Search for the cell housing the specified text and yield its (X, Y) center coordinate. 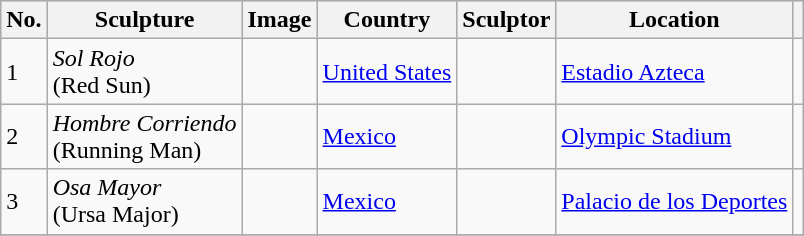
Hombre Corriendo(Running Man) (144, 136)
3 (24, 202)
Osa Mayor(Ursa Major) (144, 202)
Image (280, 20)
Sculptor (506, 20)
Location (674, 20)
Estadio Azteca (674, 72)
Olympic Stadium (674, 136)
1 (24, 72)
Sol Rojo(Red Sun) (144, 72)
United States (387, 72)
No. (24, 20)
Palacio de los Deportes (674, 202)
Country (387, 20)
2 (24, 136)
Sculpture (144, 20)
